Extract the [x, y] coordinate from the center of the cell holding the provided text.  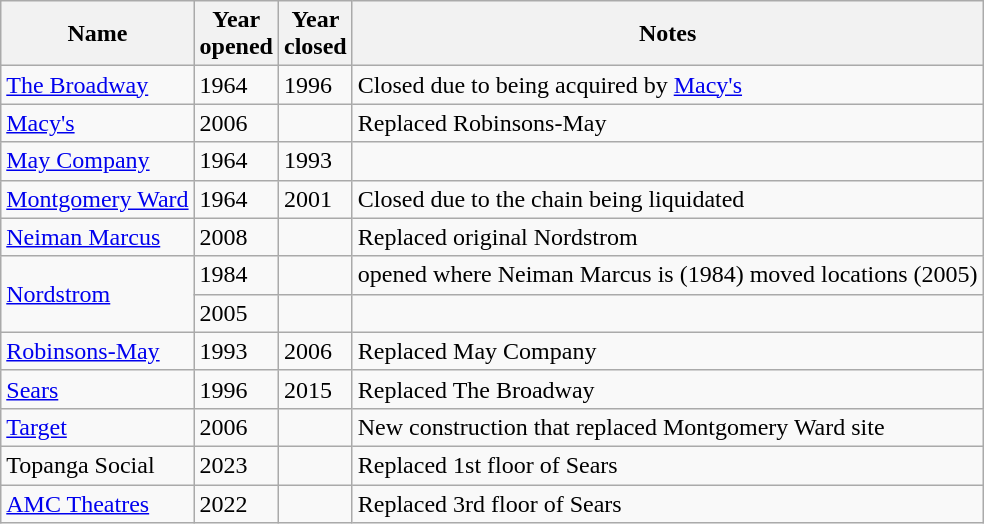
Yearclosed [316, 34]
Name [98, 34]
Sears [98, 389]
Replaced original Nordstrom [668, 237]
Montgomery Ward [98, 199]
Macy's [98, 123]
Topanga Social [98, 465]
Neiman Marcus [98, 237]
AMC Theatres [98, 503]
2008 [236, 237]
Closed due to being acquired by Macy's [668, 85]
Robinsons-May [98, 351]
Nordstrom [98, 294]
New construction that replaced Montgomery Ward site [668, 427]
May Company [98, 161]
opened where Neiman Marcus is (1984) moved locations (2005) [668, 275]
2001 [316, 199]
Replaced 1st floor of Sears [668, 465]
1984 [236, 275]
Target [98, 427]
2022 [236, 503]
Yearopened [236, 34]
Closed due to the chain being liquidated [668, 199]
Replaced The Broadway [668, 389]
2005 [236, 313]
2015 [316, 389]
The Broadway [98, 85]
2023 [236, 465]
Replaced Robinsons-May [668, 123]
Replaced 3rd floor of Sears [668, 503]
Notes [668, 34]
Replaced May Company [668, 351]
